Locate the cell with the specified text and output its (X, Y) center coordinate. 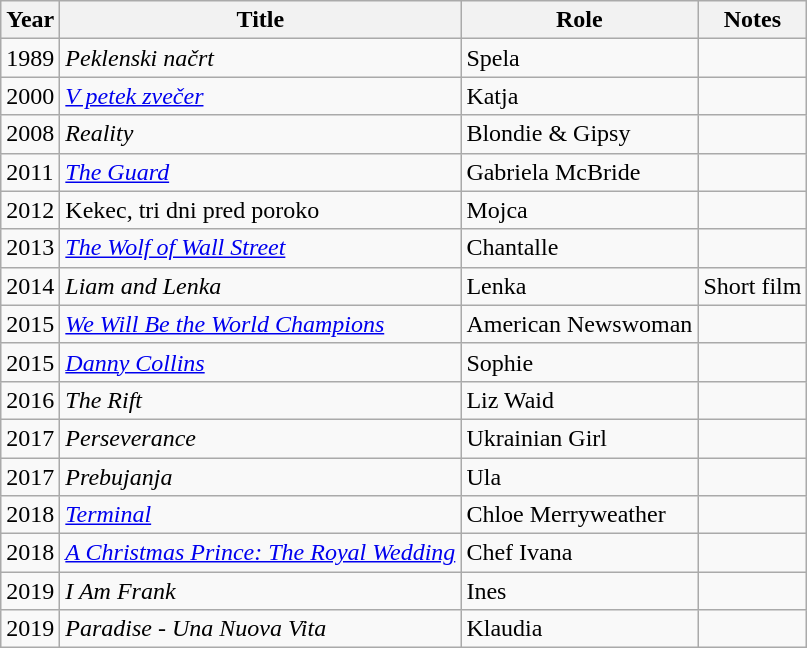
V petek zvečer (260, 96)
Short film (752, 286)
Sophie (580, 362)
Chantalle (580, 248)
Terminal (260, 515)
Liam and Lenka (260, 286)
Katja (580, 96)
Paradise - Una Nuova Vita (260, 629)
Spela (580, 58)
Danny Collins (260, 362)
Ines (580, 591)
Perseverance (260, 438)
Klaudia (580, 629)
The Guard (260, 172)
Lenka (580, 286)
Notes (752, 20)
2000 (30, 96)
2016 (30, 400)
Kekec, tri dni pred poroko (260, 210)
Peklenski načrt (260, 58)
Liz Waid (580, 400)
The Rift (260, 400)
Prebujanja (260, 477)
American Newswoman (580, 324)
I Am Frank (260, 591)
2013 (30, 248)
Gabriela McBride (580, 172)
2014 (30, 286)
2011 (30, 172)
The Wolf of Wall Street (260, 248)
Blondie & Gipsy (580, 134)
2008 (30, 134)
We Will Be the World Champions (260, 324)
Ula (580, 477)
Role (580, 20)
Chef Ivana (580, 553)
Chloe Merryweather (580, 515)
Reality (260, 134)
Year (30, 20)
Title (260, 20)
Ukrainian Girl (580, 438)
Mojca (580, 210)
2012 (30, 210)
1989 (30, 58)
A Christmas Prince: The Royal Wedding (260, 553)
